Output the [X, Y] coordinate of the center of the cell containing the given text.  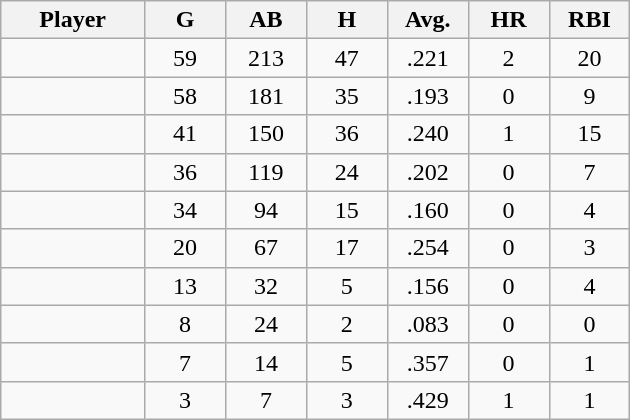
41 [186, 134]
213 [266, 58]
RBI [590, 20]
34 [186, 210]
32 [266, 286]
.156 [428, 286]
AB [266, 20]
35 [346, 96]
H [346, 20]
.202 [428, 172]
119 [266, 172]
59 [186, 58]
HR [508, 20]
G [186, 20]
150 [266, 134]
14 [266, 362]
67 [266, 248]
58 [186, 96]
Avg. [428, 20]
.193 [428, 96]
.429 [428, 400]
9 [590, 96]
47 [346, 58]
.083 [428, 324]
17 [346, 248]
94 [266, 210]
.254 [428, 248]
.357 [428, 362]
8 [186, 324]
13 [186, 286]
.240 [428, 134]
.221 [428, 58]
Player [73, 20]
.160 [428, 210]
181 [266, 96]
